Detect which cell encompasses the target text, then output its [x, y] center coordinate. 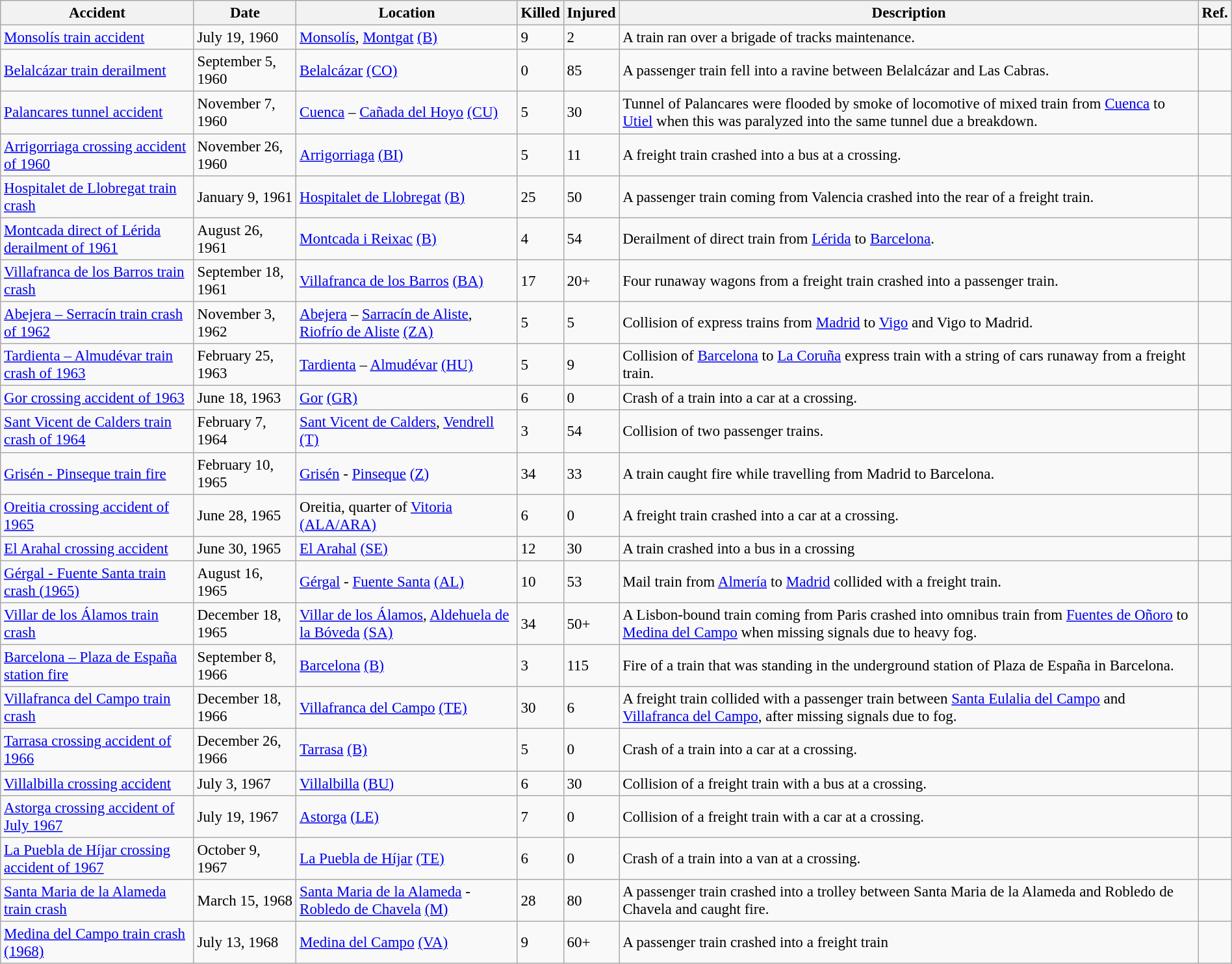
Abejera – Serracín train crash of 1962 [97, 323]
Belalcázar (CO) [407, 70]
Villar de los Álamos train crash [97, 624]
Astorga crossing accident of July 1967 [97, 817]
25 [541, 197]
El Arahal (SE) [407, 549]
Location [407, 13]
Santa Maria de la Alameda train crash [97, 900]
July 13, 1968 [245, 943]
4 [541, 239]
March 15, 1968 [245, 900]
A freight train collided with a passenger train between Santa Eulalia del Campo and Villafranca del Campo, after missing signals due to fog. [908, 708]
Belalcázar train derailment [97, 70]
A Lisbon-bound train coming from Paris crashed into omnibus train from Fuentes de Oñoro to Medina del Campo when missing signals due to heavy fog. [908, 624]
Fire of a train that was standing in the underground station of Plaza de España in Barcelona. [908, 666]
Monsolís train accident [97, 38]
Palancares tunnel accident [97, 113]
July 19, 1967 [245, 817]
Abejera – Sarracín de Aliste, Riofrío de Aliste (ZA) [407, 323]
October 9, 1967 [245, 859]
November 3, 1962 [245, 323]
11 [591, 155]
2 [591, 38]
80 [591, 900]
A passenger train crashed into a trolley between Santa Maria de la Alameda and Robledo de Chavela and caught fire. [908, 900]
Montcada i Reixac (B) [407, 239]
September 5, 1960 [245, 70]
60+ [591, 943]
Monsolís, Montgat (B) [407, 38]
A freight train crashed into a car at a crossing. [908, 516]
Gérgal - Fuente Santa train crash (1965) [97, 582]
Astorga (LE) [407, 817]
Tarrasa (B) [407, 750]
Villar de los Álamos, Aldehuela de la Bóveda (SA) [407, 624]
December 18, 1966 [245, 708]
Gor crossing accident of 1963 [97, 398]
La Puebla de Híjar crossing accident of 1967 [97, 859]
Villalbilla crossing accident [97, 783]
Arrigorriaga (BI) [407, 155]
February 7, 1964 [245, 431]
Oreitia crossing accident of 1965 [97, 516]
28 [541, 900]
December 18, 1965 [245, 624]
A train ran over a brigade of tracks maintenance. [908, 38]
Collision of a freight train with a car at a crossing. [908, 817]
January 9, 1961 [245, 197]
Crash of a train into a van at a crossing. [908, 859]
A passenger train coming from Valencia crashed into the rear of a freight train. [908, 197]
November 7, 1960 [245, 113]
June 28, 1965 [245, 516]
September 18, 1961 [245, 281]
Villafranca de los Barros (BA) [407, 281]
Santa Maria de la Alameda - Robledo de Chavela (M) [407, 900]
A freight train crashed into a bus at a crossing. [908, 155]
November 26, 1960 [245, 155]
115 [591, 666]
Gor (GR) [407, 398]
Collision of two passenger trains. [908, 431]
Villalbilla (BU) [407, 783]
Tardienta – Almudévar (HU) [407, 365]
Accident [97, 13]
17 [541, 281]
Villafranca del Campo train crash [97, 708]
12 [541, 549]
February 10, 1965 [245, 473]
La Puebla de Híjar (TE) [407, 859]
Cuenca – Cañada del Hoyo (CU) [407, 113]
June 18, 1963 [245, 398]
Oreitia, quarter of Vitoria (ALA/ARA) [407, 516]
Barcelona (B) [407, 666]
A train caught fire while travelling from Madrid to Barcelona. [908, 473]
Ref. [1215, 13]
Villafranca del Campo (TE) [407, 708]
December 26, 1966 [245, 750]
El Arahal crossing accident [97, 549]
July 3, 1967 [245, 783]
June 30, 1965 [245, 549]
A passenger train crashed into a freight train [908, 943]
Barcelona – Plaza de España station fire [97, 666]
A passenger train fell into a ravine between Belalcázar and Las Cabras. [908, 70]
Date [245, 13]
Medina del Campo train crash (1968) [97, 943]
33 [591, 473]
Tardienta – Almudévar train crash of 1963 [97, 365]
Collision of a freight train with a bus at a crossing. [908, 783]
7 [541, 817]
50+ [591, 624]
Collision of express trains from Madrid to Vigo and Vigo to Madrid. [908, 323]
53 [591, 582]
Mail train from Almería to Madrid collided with a freight train. [908, 582]
Hospitalet de Llobregat (B) [407, 197]
Sant Vicent de Calders train crash of 1964 [97, 431]
Villafranca de los Barros train crash [97, 281]
Sant Vicent de Calders, Vendrell (T) [407, 431]
10 [541, 582]
Arrigorriaga crossing accident of 1960 [97, 155]
Four runaway wagons from a freight train crashed into a passenger train. [908, 281]
February 25, 1963 [245, 365]
August 26, 1961 [245, 239]
Montcada direct of Lérida derailment of 1961 [97, 239]
Derailment of direct train from Lérida to Barcelona. [908, 239]
85 [591, 70]
Tarrasa crossing accident of 1966 [97, 750]
Grisén - Pinseque (Z) [407, 473]
Killed [541, 13]
Grisén - Pinseque train fire [97, 473]
Medina del Campo (VA) [407, 943]
Hospitalet de Llobregat train crash [97, 197]
20+ [591, 281]
September 8, 1966 [245, 666]
Gérgal - Fuente Santa (AL) [407, 582]
Collision of Barcelona to La Coruña express train with a string of cars runaway from a freight train. [908, 365]
July 19, 1960 [245, 38]
50 [591, 197]
Description [908, 13]
A train crashed into a bus in a crossing [908, 549]
Injured [591, 13]
August 16, 1965 [245, 582]
